From the cell containing the given text, extract its center point as [X, Y] coordinate. 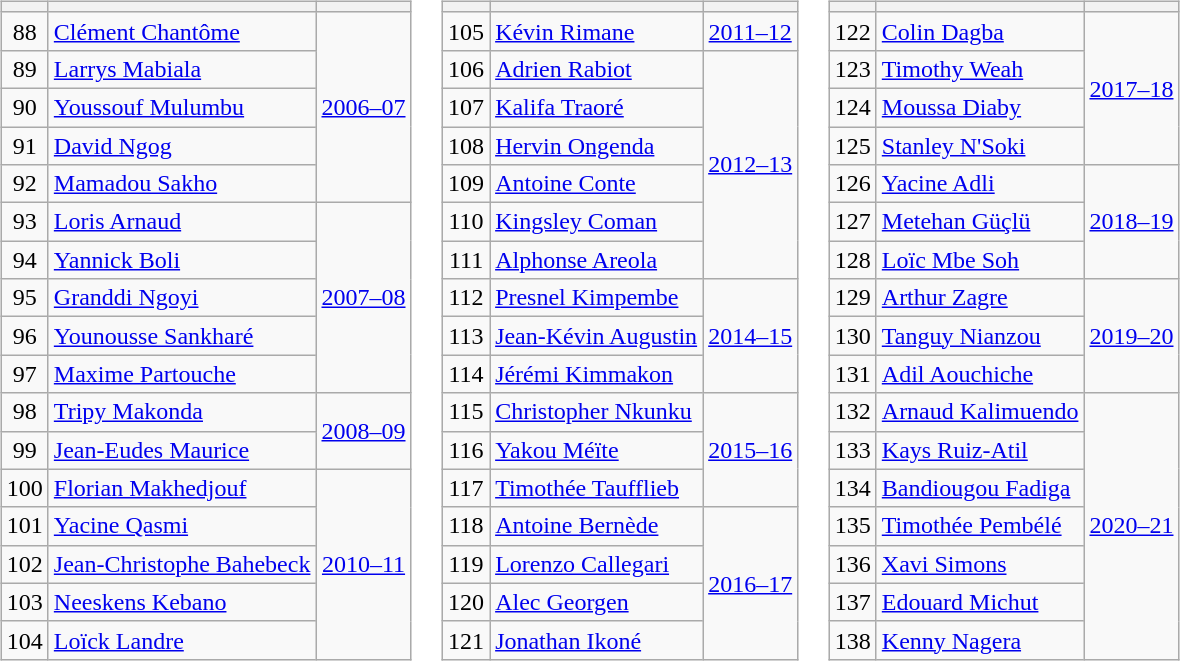
2015–16 [750, 450]
Jonathan Ikoné [596, 640]
104 [24, 640]
Mamadou Sakho [182, 184]
115 [466, 412]
99 [24, 450]
93 [24, 222]
127 [852, 222]
Moussa Diaby [980, 107]
124 [852, 107]
117 [466, 488]
Jean-Christophe Bahebeck [182, 564]
108 [466, 145]
Colin Dagba [980, 31]
103 [24, 602]
129 [852, 298]
Jérémi Kimmakon [596, 374]
Hervin Ongenda [596, 145]
Alec Georgen [596, 602]
122 [852, 31]
Timothée Taufflieb [596, 488]
Larrys Mabiala [182, 69]
123 [852, 69]
Tripy Makonda [182, 412]
Youssouf Mulumbu [182, 107]
120 [466, 602]
118 [466, 526]
Alphonse Areola [596, 260]
112 [466, 298]
92 [24, 184]
Kévin Rimane [596, 31]
2007–08 [364, 298]
2020–21 [1132, 526]
Yakou Méïte [596, 450]
101 [24, 526]
Antoine Bernède [596, 526]
107 [466, 107]
130 [852, 336]
David Ngog [182, 145]
96 [24, 336]
2017–18 [1132, 88]
Antoine Conte [596, 184]
119 [466, 564]
Timothée Pembélé [980, 526]
Yacine Adli [980, 184]
Metehan Güçlü [980, 222]
94 [24, 260]
113 [466, 336]
Xavi Simons [980, 564]
135 [852, 526]
136 [852, 564]
2006–07 [364, 107]
89 [24, 69]
Loris Arnaud [182, 222]
Younousse Sankharé [182, 336]
Bandiougou Fadiga [980, 488]
100 [24, 488]
Arnaud Kalimuendo [980, 412]
Granddi Ngoyi [182, 298]
Yacine Qasmi [182, 526]
Adrien Rabiot [596, 69]
Maxime Partouche [182, 374]
138 [852, 640]
128 [852, 260]
Arthur Zagre [980, 298]
Kays Ruiz-Atil [980, 450]
111 [466, 260]
133 [852, 450]
2016–17 [750, 583]
137 [852, 602]
Neeskens Kebano [182, 602]
Clément Chantôme [182, 31]
2019–20 [1132, 336]
95 [24, 298]
Kalifa Traoré [596, 107]
2011–12 [750, 31]
90 [24, 107]
Kenny Nagera [980, 640]
102 [24, 564]
Adil Aouchiche [980, 374]
110 [466, 222]
Kingsley Coman [596, 222]
Edouard Michut [980, 602]
109 [466, 184]
134 [852, 488]
91 [24, 145]
Jean-Kévin Augustin [596, 336]
Florian Makhedjouf [182, 488]
97 [24, 374]
Tanguy Nianzou [980, 336]
Timothy Weah [980, 69]
98 [24, 412]
Yannick Boli [182, 260]
2008–09 [364, 431]
2012–13 [750, 164]
105 [466, 31]
Christopher Nkunku [596, 412]
114 [466, 374]
131 [852, 374]
132 [852, 412]
Lorenzo Callegari [596, 564]
2010–11 [364, 564]
Jean-Eudes Maurice [182, 450]
121 [466, 640]
88 [24, 31]
2014–15 [750, 336]
Stanley N'Soki [980, 145]
Loïc Mbe Soh [980, 260]
2018–19 [1132, 222]
126 [852, 184]
Loïck Landre [182, 640]
125 [852, 145]
106 [466, 69]
Presnel Kimpembe [596, 298]
116 [466, 450]
